Provide the (x, y) coordinate of the cell's center where the given text is located.  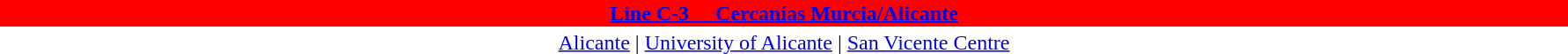
Line C-3 Cercanías Murcia/Alicante (784, 13)
